Find where the given text appears and provide that cell's center as (X, Y) coordinate. 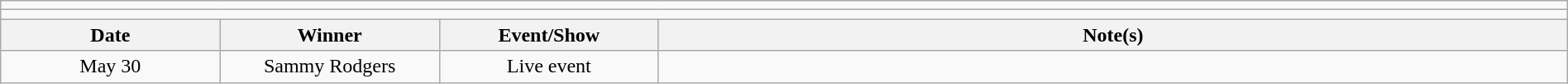
Winner (329, 35)
Event/Show (549, 35)
Live event (549, 67)
Note(s) (1113, 35)
May 30 (111, 67)
Sammy Rodgers (329, 67)
Date (111, 35)
